Output the (x, y) coordinate of the center of the cell containing the given text.  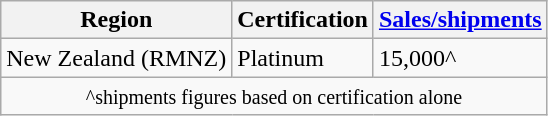
New Zealand (RMNZ) (116, 58)
Region (116, 20)
15,000^ (460, 58)
^shipments figures based on certification alone (274, 96)
Certification (303, 20)
Platinum (303, 58)
Sales/shipments (460, 20)
